For the text-containing cell, return its midpoint in [x, y] coordinate format. 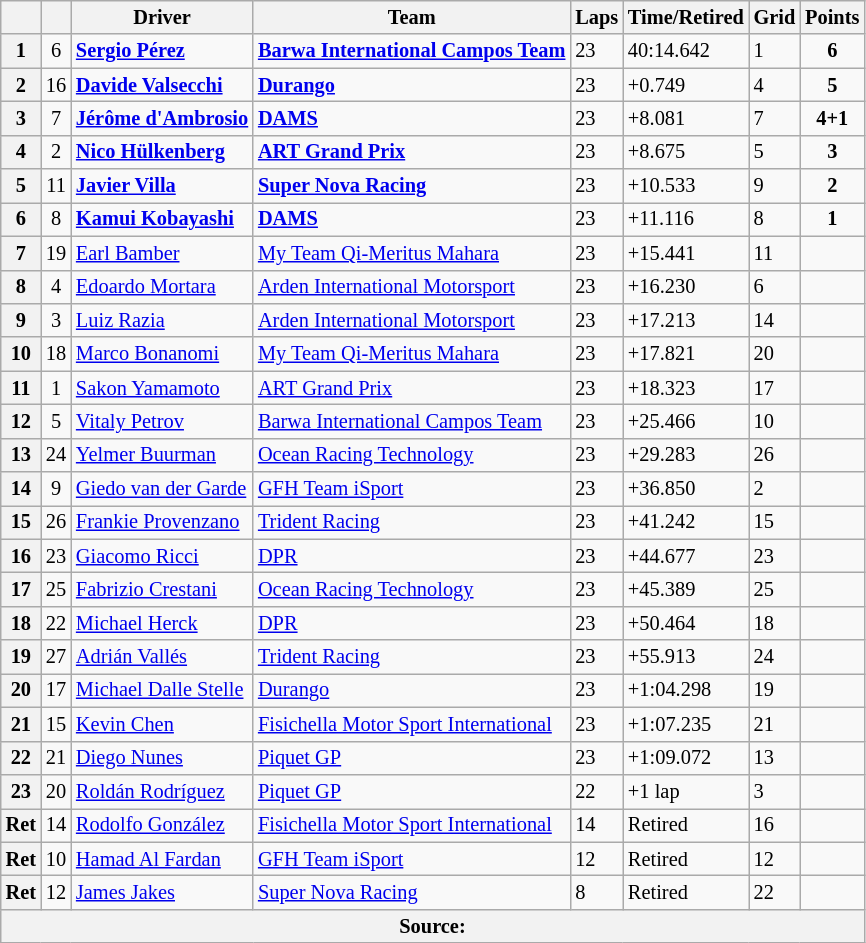
+44.677 [686, 556]
Edoardo Mortara [162, 287]
Giedo van der Garde [162, 489]
Kevin Chen [162, 724]
Points [832, 17]
Michael Herck [162, 623]
+55.913 [686, 657]
4+1 [832, 118]
Sakon Yamamoto [162, 388]
Team [412, 17]
+1:04.298 [686, 690]
Roldán Rodríguez [162, 791]
Grid [775, 17]
Marco Bonanomi [162, 354]
+36.850 [686, 489]
Time/Retired [686, 17]
+29.283 [686, 455]
Laps [596, 17]
+8.675 [686, 152]
Driver [162, 17]
+25.466 [686, 421]
+15.441 [686, 253]
Yelmer Buurman [162, 455]
+17.213 [686, 320]
+18.323 [686, 388]
Jérôme d'Ambrosio [162, 118]
Michael Dalle Stelle [162, 690]
+11.116 [686, 219]
+45.389 [686, 589]
+41.242 [686, 522]
+50.464 [686, 623]
+8.081 [686, 118]
+1:07.235 [686, 724]
Vitaly Petrov [162, 421]
James Jakes [162, 892]
Luiz Razia [162, 320]
Kamui Kobayashi [162, 219]
Nico Hülkenberg [162, 152]
Sergio Pérez [162, 51]
+1 lap [686, 791]
+0.749 [686, 85]
Hamad Al Fardan [162, 859]
Javier Villa [162, 186]
Giacomo Ricci [162, 556]
+16.230 [686, 287]
Davide Valsecchi [162, 85]
Rodolfo González [162, 825]
Fabrizio Crestani [162, 589]
40:14.642 [686, 51]
27 [56, 657]
Frankie Provenzano [162, 522]
+1:09.072 [686, 758]
+10.533 [686, 186]
Source: [433, 926]
Earl Bamber [162, 253]
+17.821 [686, 354]
Adrián Vallés [162, 657]
Diego Nunes [162, 758]
